Provide the [X, Y] coordinate of the cell's center where the given text is located.  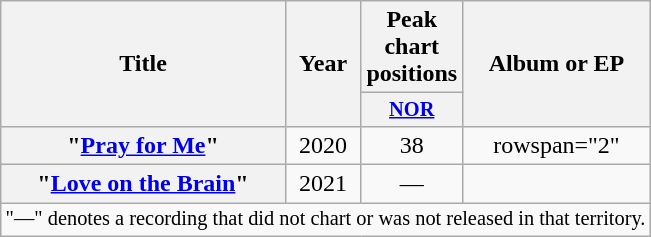
"Pray for Me" [144, 145]
2021 [323, 184]
2020 [323, 145]
Album or EP [557, 64]
38 [412, 145]
NOR [412, 110]
Title [144, 64]
"—" denotes a recording that did not chart or was not released in that territory. [326, 220]
Year [323, 64]
Peak chart positions [412, 47]
— [412, 184]
rowspan="2" [557, 145]
"Love on the Brain" [144, 184]
